Extract the [x, y] coordinate from the center of the cell holding the provided text.  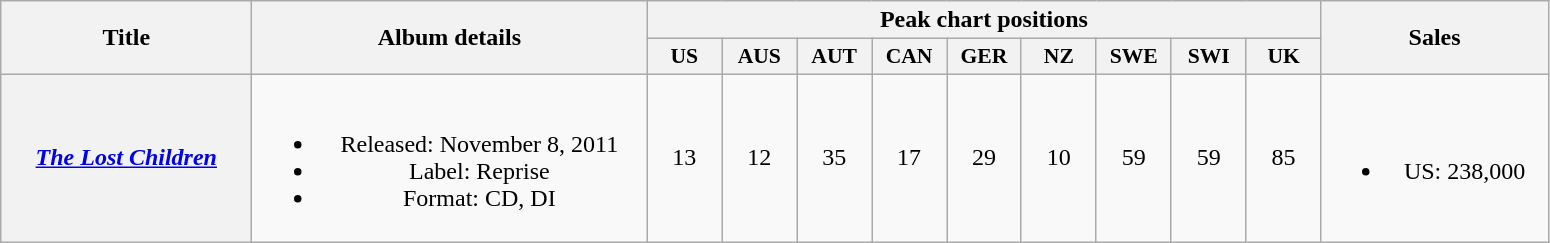
Peak chart positions [984, 20]
CAN [910, 57]
17 [910, 158]
UK [1284, 57]
12 [760, 158]
13 [684, 158]
AUS [760, 57]
Released: November 8, 2011Label: RepriseFormat: CD, DI [450, 158]
SWE [1134, 57]
US: 238,000 [1434, 158]
85 [1284, 158]
Sales [1434, 38]
AUT [834, 57]
Album details [450, 38]
10 [1058, 158]
GER [984, 57]
29 [984, 158]
Title [126, 38]
US [684, 57]
SWI [1208, 57]
NZ [1058, 57]
35 [834, 158]
The Lost Children [126, 158]
